Locate the cell with the specified text and output its [x, y] center coordinate. 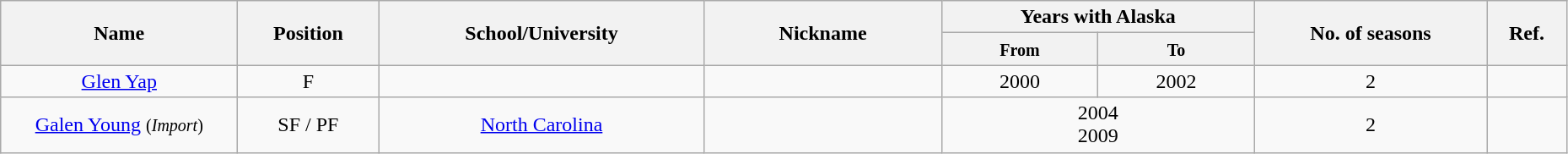
Position [309, 33]
To [1177, 49]
Nickname [823, 33]
From [1020, 49]
Galen Young (Import) [120, 125]
2002 [1177, 81]
F [309, 81]
No. of seasons [1370, 33]
SF / PF [309, 125]
Name [120, 33]
2000 [1020, 81]
20042009 [1098, 125]
North Carolina [542, 125]
Glen Yap [120, 81]
School/University [542, 33]
Ref. [1527, 33]
Years with Alaska [1098, 17]
